Determine the (X, Y) coordinate at the center of the cell enclosing the given text.  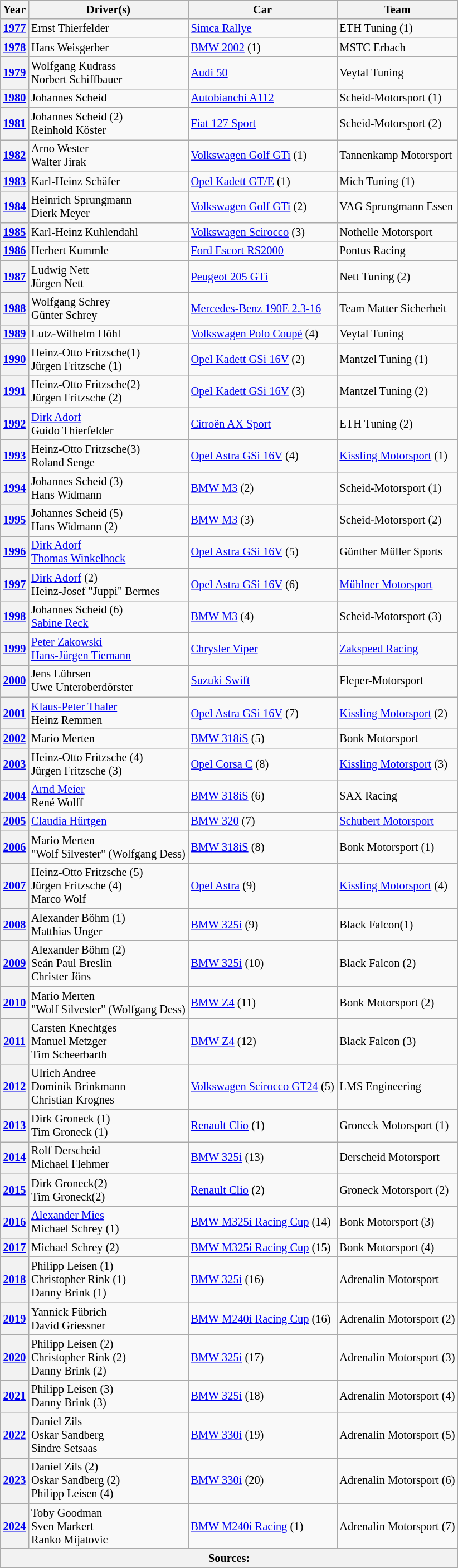
Nothelle Motorsport (397, 232)
Bonk Motorsport (2) (397, 1003)
Black Falcon(1) (397, 925)
Mantzel Tuning (1) (397, 360)
LMS Engineering (397, 1087)
Peter Zakowski Hans-Jürgen Tiemann (108, 649)
Dirk Adorf (2) Heinz-Josef "Juppi" Bermes (108, 584)
Wolfgang Kudrass Norbert Schiffbauer (108, 72)
Alexander Mies Michael Schrey (1) (108, 1222)
1983 (14, 181)
Black Falcon (3) (397, 1041)
2023 (14, 1480)
Johannes Scheid (2) Reinhold Köster (108, 124)
Toby Goodman Sven Markert Ranko Mijatovic (108, 1526)
Mantzel Tuning (2) (397, 391)
BMW 2002 (1) (263, 47)
BMW 320 (7) (263, 821)
2013 (14, 1126)
Dirk Groneck (1) Tim Groneck (1) (108, 1126)
2016 (14, 1222)
Car (263, 9)
2014 (14, 1158)
Driver(s) (108, 9)
Heinz-Otto Fritzsche(1) Jürgen Fritzsche (1) (108, 360)
2011 (14, 1041)
1980 (14, 98)
1988 (14, 308)
2003 (14, 764)
1990 (14, 360)
Johannes Scheid (3) Hans Widmann (108, 488)
MSTC Erbach (397, 47)
Opel Astra GSi 16V (7) (263, 713)
2008 (14, 925)
Heinz-Otto Fritzsche (4) Jürgen Fritzsche (3) (108, 764)
Volkswagen Scirocco (3) (263, 232)
Daniel Zils (2) Oskar Sandberg (2) Philipp Leisen (4) (108, 1480)
Adrenalin Motorsport (397, 1280)
1979 (14, 72)
BMW 318iS (5) (263, 738)
Philipp Leisen (2) Christopher Rink (2) Danny Brink (2) (108, 1357)
Karl-Heinz Kuhlendahl (108, 232)
Alexander Böhm (2) Seán Paul Breslin Christer Jöns (108, 964)
Arnd Meier René Wolff (108, 796)
1989 (14, 334)
Mario Merten (108, 738)
BMW 325i (17) (263, 1357)
Claudia Hürtgen (108, 821)
Fleper-Motorsport (397, 681)
Ulrich Andree Dominik Brinkmann Christian Krognes (108, 1087)
Klaus-Peter Thaler Heinz Remmen (108, 713)
2018 (14, 1280)
Schubert Motorsport (397, 821)
Opel Astra GSi 16V (5) (263, 552)
Ford Escort RS2000 (263, 251)
Renault Clio (1) (263, 1126)
Opel Kadett GT/E (1) (263, 181)
2012 (14, 1087)
Black Falcon (2) (397, 964)
2010 (14, 1003)
2000 (14, 681)
1992 (14, 424)
Wolfgang Schrey Günter Schrey (108, 308)
2015 (14, 1190)
Mercedes-Benz 190E 2.3-16 (263, 308)
1998 (14, 617)
Daniel Zils Oskar Sandberg Sindre Setsaas (108, 1435)
Heinz-Otto Fritzsche(3) Roland Senge (108, 456)
1994 (14, 488)
Groneck Motorsport (1) (397, 1126)
BMW 325i (18) (263, 1396)
Opel Astra (9) (263, 886)
1987 (14, 277)
Kissling Motorsport (4) (397, 886)
Volkswagen Scirocco GT24 (5) (263, 1087)
1993 (14, 456)
Opel Astra GSi 16V (4) (263, 456)
2005 (14, 821)
Ernst Thierfelder (108, 28)
2006 (14, 847)
Bonk Motorsport (397, 738)
Adrenalin Motorsport (6) (397, 1480)
2001 (14, 713)
BMW 325i (13) (263, 1158)
2002 (14, 738)
Dirk Adorf Guido Thierfelder (108, 424)
SAX Racing (397, 796)
1996 (14, 552)
Opel Kadett GSi 16V (2) (263, 360)
Dirk Groneck(2) Tim Groneck(2) (108, 1190)
Kissling Motorsport (1) (397, 456)
Heinz-Otto Fritzsche(2) Jürgen Fritzsche (2) (108, 391)
Scheid-Motorsport (3) (397, 617)
1977 (14, 28)
Mich Tuning (1) (397, 181)
BMW 325i (16) (263, 1280)
Jens Lührsen Uwe Unteroberdörster (108, 681)
2009 (14, 964)
1981 (14, 124)
Heinrich Sprungmann Dierk Meyer (108, 207)
Günther Müller Sports (397, 552)
2004 (14, 796)
1997 (14, 584)
Year (14, 9)
Opel Astra GSi 16V (6) (263, 584)
Opel Kadett GSi 16V (3) (263, 391)
Zakspeed Racing (397, 649)
1991 (14, 391)
BMW 330i (19) (263, 1435)
1984 (14, 207)
Derscheid Motorsport (397, 1158)
Mühlner Motorsport (397, 584)
Suzuki Swift (263, 681)
Lutz-Wilhelm Höhl (108, 334)
Simca Rallye (263, 28)
BMW M3 (4) (263, 617)
1978 (14, 47)
Tannenkamp Motorsport (397, 156)
1985 (14, 232)
Johannes Scheid (5) Hans Widmann (2) (108, 520)
Audi 50 (263, 72)
Adrenalin Motorsport (7) (397, 1526)
Dirk Adorf Thomas Winkelhock (108, 552)
BMW 318iS (6) (263, 796)
BMW 325i (10) (263, 964)
Heinz-Otto Fritzsche (5) Jürgen Fritzsche (4) Marco Wolf (108, 886)
Adrenalin Motorsport (2) (397, 1319)
Citroën AX Sport (263, 424)
Philipp Leisen (1) Christopher Rink (1) Danny Brink (1) (108, 1280)
Michael Schrey (2) (108, 1247)
2021 (14, 1396)
Bonk Motorsport (4) (397, 1247)
Sources: (230, 1559)
Bonk Motorsport (1) (397, 847)
Autobianchi A112 (263, 98)
1999 (14, 649)
Pontus Racing (397, 251)
BMW 330i (20) (263, 1480)
Alexander Böhm (1) Matthias Unger (108, 925)
Johannes Scheid (6) Sabine Reck (108, 617)
BMW 318iS (8) (263, 847)
1982 (14, 156)
Groneck Motorsport (2) (397, 1190)
Adrenalin Motorsport (5) (397, 1435)
Volkswagen Golf GTi (2) (263, 207)
Kissling Motorsport (3) (397, 764)
2007 (14, 886)
Kissling Motorsport (2) (397, 713)
Volkswagen Polo Coupé (4) (263, 334)
Peugeot 205 GTi (263, 277)
Arno Wester Walter Jirak (108, 156)
2022 (14, 1435)
Team Matter Sicherheit (397, 308)
BMW M3 (2) (263, 488)
1986 (14, 251)
Herbert Kummle (108, 251)
2024 (14, 1526)
BMW M325i Racing Cup (14) (263, 1222)
BMW M240i Racing (1) (263, 1526)
ETH Tuning (1) (397, 28)
Johannes Scheid (108, 98)
Nett Tuning (2) (397, 277)
Volkswagen Golf GTi (1) (263, 156)
BMW M3 (3) (263, 520)
Philipp Leisen (3) Danny Brink (3) (108, 1396)
BMW Z4 (12) (263, 1041)
Renault Clio (2) (263, 1190)
VAG Sprungmann Essen (397, 207)
Chrysler Viper (263, 649)
2017 (14, 1247)
Carsten Knechtges Manuel Metzger Tim Scheerbarth (108, 1041)
2019 (14, 1319)
1995 (14, 520)
BMW 325i (9) (263, 925)
BMW M325i Racing Cup (15) (263, 1247)
Adrenalin Motorsport (4) (397, 1396)
2020 (14, 1357)
Karl-Heinz Schäfer (108, 181)
Fiat 127 Sport (263, 124)
Ludwig Nett Jürgen Nett (108, 277)
Adrenalin Motorsport (3) (397, 1357)
BMW M240i Racing Cup (16) (263, 1319)
BMW Z4 (11) (263, 1003)
Bonk Motorsport (3) (397, 1222)
Hans Weisgerber (108, 47)
Rolf Derscheid Michael Flehmer (108, 1158)
ETH Tuning (2) (397, 424)
Opel Corsa C (8) (263, 764)
Team (397, 9)
Yannick Fübrich David Griessner (108, 1319)
